Output the [X, Y] coordinate of the center of the cell containing the given text.  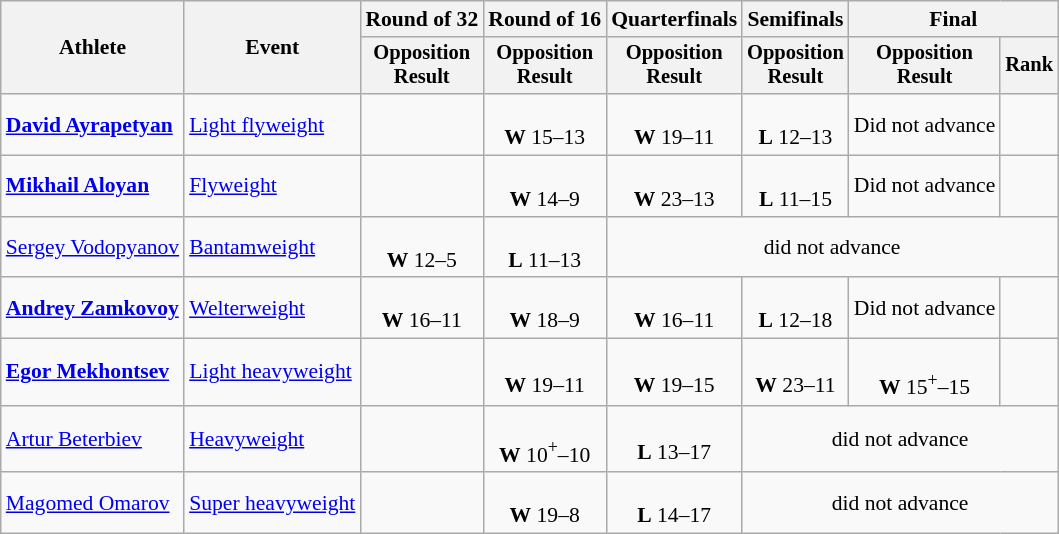
W 15–13 [544, 124]
L 14–17 [674, 504]
L 12–18 [796, 308]
W 10+–10 [544, 440]
Final [954, 19]
L 11–13 [544, 248]
Light flyweight [272, 124]
Egor Mekhontsev [92, 372]
W 12–5 [422, 248]
Sergey Vodopyanov [92, 248]
Artur Beterbiev [92, 440]
W 19–8 [544, 504]
W 14–9 [544, 186]
Bantamweight [272, 248]
Round of 32 [422, 19]
Heavyweight [272, 440]
David Ayrapetyan [92, 124]
W 18–9 [544, 308]
Semifinals [796, 19]
Round of 16 [544, 19]
W 15+–15 [925, 372]
Mikhail Aloyan [92, 186]
Flyweight [272, 186]
Event [272, 48]
L 12–13 [796, 124]
Super heavyweight [272, 504]
W 19–15 [674, 372]
L 11–15 [796, 186]
L 13–17 [674, 440]
Magomed Omarov [92, 504]
Athlete [92, 48]
Rank [1029, 66]
Welterweight [272, 308]
Light heavyweight [272, 372]
Quarterfinals [674, 19]
W 23–13 [674, 186]
W 23–11 [796, 372]
Andrey Zamkovoy [92, 308]
